Return (X, Y) of the center of cell containing provided text 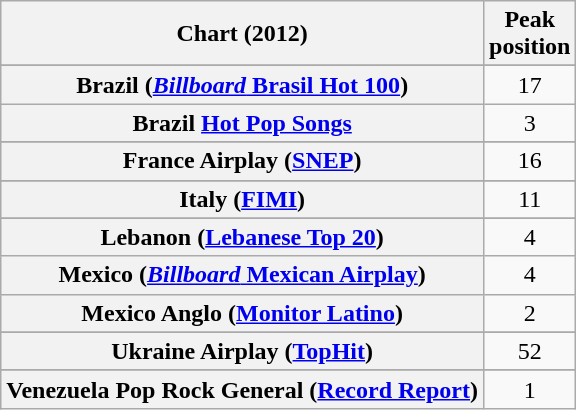
France Airplay (SNEP) (242, 161)
Lebanon (Lebanese Top 20) (242, 237)
17 (530, 85)
1 (530, 389)
Ukraine Airplay (TopHit) (242, 351)
Brazil Hot Pop Songs (242, 123)
Venezuela Pop Rock General (Record Report) (242, 389)
2 (530, 313)
Italy (FIMI) (242, 199)
Mexico Anglo (Monitor Latino) (242, 313)
Chart (2012) (242, 34)
52 (530, 351)
Mexico (Billboard Mexican Airplay) (242, 275)
3 (530, 123)
16 (530, 161)
Peakposition (530, 34)
11 (530, 199)
Brazil (Billboard Brasil Hot 100) (242, 85)
